Pinpoint the cell where the given text exists, returning its [X, Y] midpoint coordinate. 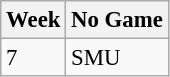
7 [34, 58]
SMU [117, 58]
No Game [117, 20]
Week [34, 20]
